Identify which cell holds the provided text, then report its (x, y) central coordinate. 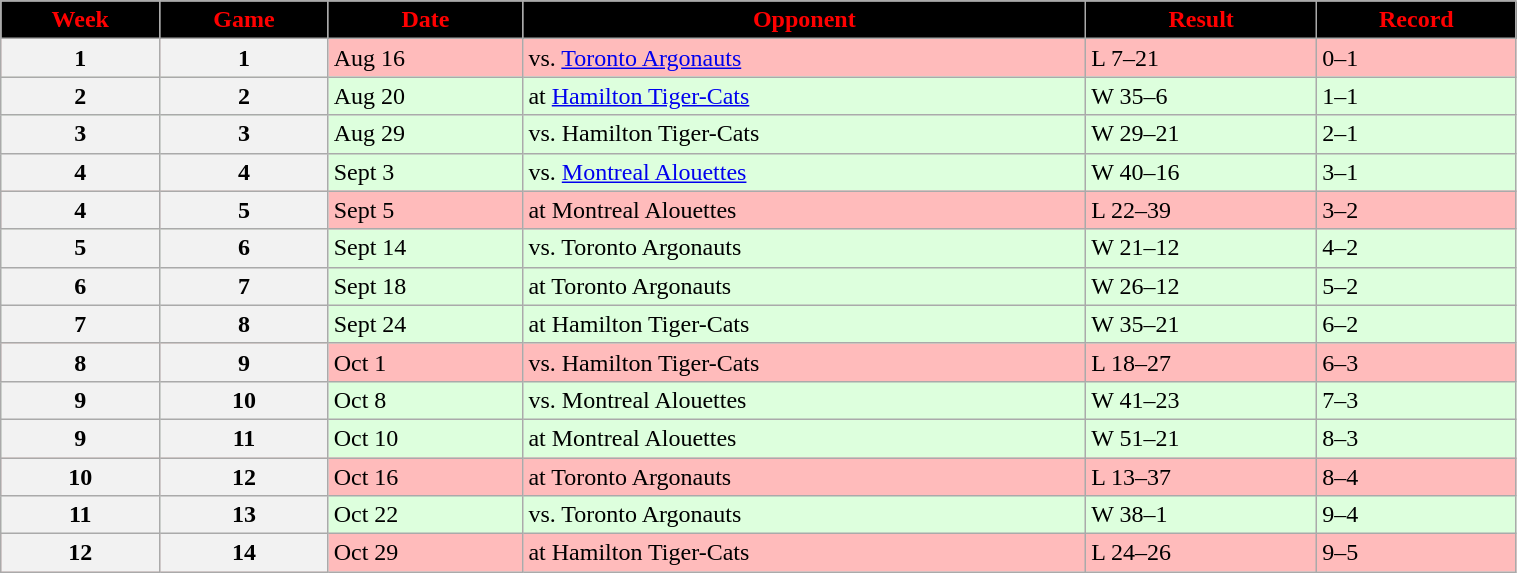
14 (244, 553)
Date (426, 20)
9–4 (1416, 515)
W 38–1 (1202, 515)
Sept 24 (426, 324)
Oct 1 (426, 362)
Sept 14 (426, 248)
Week (80, 20)
W 40–16 (1202, 172)
Sept 18 (426, 286)
2–1 (1416, 134)
L 13–37 (1202, 477)
W 51–21 (1202, 438)
13 (244, 515)
9–5 (1416, 553)
Oct 22 (426, 515)
Game (244, 20)
7–3 (1416, 400)
Oct 8 (426, 400)
1–1 (1416, 96)
Oct 29 (426, 553)
W 26–12 (1202, 286)
W 29–21 (1202, 134)
4–2 (1416, 248)
6–3 (1416, 362)
Aug 29 (426, 134)
L 22–39 (1202, 210)
Result (1202, 20)
8–4 (1416, 477)
5–2 (1416, 286)
3–1 (1416, 172)
L 7–21 (1202, 58)
W 35–6 (1202, 96)
L 18–27 (1202, 362)
Oct 16 (426, 477)
3–2 (1416, 210)
W 35–21 (1202, 324)
Record (1416, 20)
Aug 20 (426, 96)
Aug 16 (426, 58)
0–1 (1416, 58)
Opponent (804, 20)
Sept 5 (426, 210)
Sept 3 (426, 172)
Oct 10 (426, 438)
W 41–23 (1202, 400)
8–3 (1416, 438)
L 24–26 (1202, 553)
6–2 (1416, 324)
W 21–12 (1202, 248)
